Scan for the cell matching the given text and deliver its [X, Y] coordinate at center. 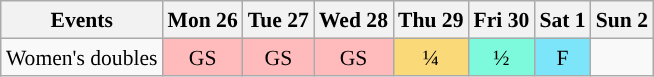
Thu 29 [431, 20]
Sun 2 [622, 20]
Wed 28 [354, 20]
Tue 27 [278, 20]
Mon 26 [202, 20]
½ [502, 56]
F [562, 56]
Women's doubles [82, 56]
Events [82, 20]
Fri 30 [502, 20]
¼ [431, 56]
Sat 1 [562, 20]
